Determine the [X, Y] coordinate at the center of the cell enclosing the given text.  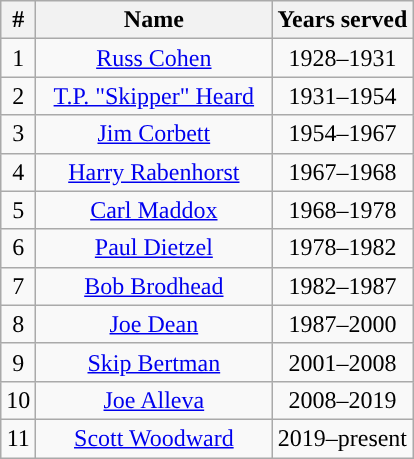
1967–1968 [342, 172]
Scott Woodward [154, 438]
1978–1982 [342, 248]
2019–present [342, 438]
6 [18, 248]
1 [18, 58]
8 [18, 324]
Harry Rabenhorst [154, 172]
7 [18, 286]
2 [18, 96]
4 [18, 172]
3 [18, 134]
Paul Dietzel [154, 248]
1928–1931 [342, 58]
Skip Bertman [154, 362]
Bob Brodhead [154, 286]
T.P. "Skipper" Heard [154, 96]
Joe Alleva [154, 400]
10 [18, 400]
1931–1954 [342, 96]
11 [18, 438]
# [18, 20]
Jim Corbett [154, 134]
2001–2008 [342, 362]
Years served [342, 20]
5 [18, 210]
Joe Dean [154, 324]
9 [18, 362]
Russ Cohen [154, 58]
1987–2000 [342, 324]
1954–1967 [342, 134]
1982–1987 [342, 286]
1968–1978 [342, 210]
2008–2019 [342, 400]
Name [154, 20]
Carl Maddox [154, 210]
